From the cell containing the given text, extract its center point as (x, y) coordinate. 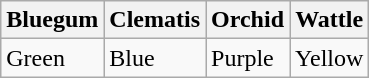
Purple (248, 58)
Blue (155, 58)
Yellow (330, 58)
Green (52, 58)
Clematis (155, 20)
Orchid (248, 20)
Bluegum (52, 20)
Wattle (330, 20)
